Return (x, y) of the center of cell containing provided text 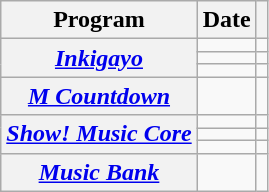
Date (226, 20)
Music Bank (99, 172)
Inkigayo (99, 58)
M Countdown (99, 96)
Program (99, 20)
Show! Music Core (99, 134)
